Output the (x, y) coordinate of the center of the cell containing the given text.  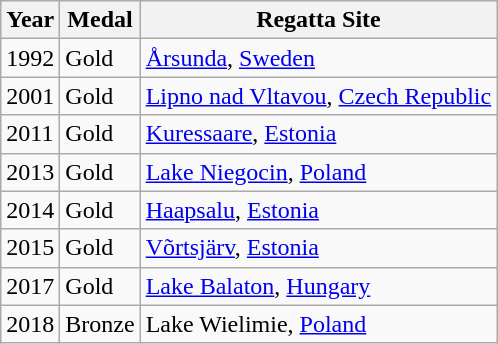
Võrtsjärv, Estonia (318, 248)
Bronze (100, 324)
Haapsalu, Estonia (318, 210)
Regatta Site (318, 20)
1992 (30, 58)
2017 (30, 286)
Lake Niegocin, Poland (318, 172)
2011 (30, 134)
2013 (30, 172)
Medal (100, 20)
2015 (30, 248)
Kuressaare, Estonia (318, 134)
Lipno nad Vltavou, Czech Republic (318, 96)
Year (30, 20)
2001 (30, 96)
Årsunda, Sweden (318, 58)
2014 (30, 210)
2018 (30, 324)
Lake Wielimie, Poland (318, 324)
Lake Balaton, Hungary (318, 286)
